Search for the cell housing the specified text and yield its (x, y) center coordinate. 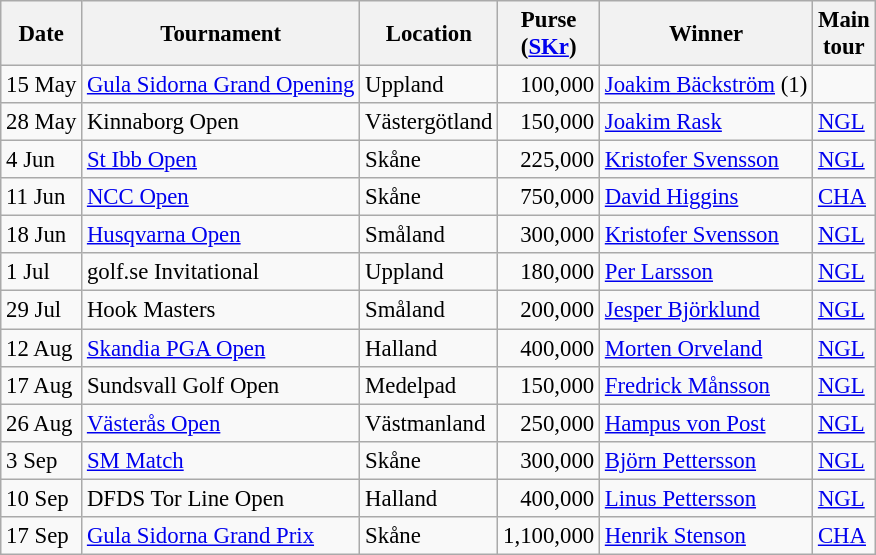
28 May (42, 122)
18 Jun (42, 235)
Hook Masters (221, 310)
1 Jul (42, 273)
Purse(SKr) (549, 34)
180,000 (549, 273)
Fredrick Månsson (706, 385)
Husqvarna Open (221, 235)
29 Jul (42, 310)
golf.se Invitational (221, 273)
Sundsvall Golf Open (221, 385)
100,000 (549, 85)
1,100,000 (549, 536)
Medelpad (429, 385)
Date (42, 34)
David Higgins (706, 197)
26 Aug (42, 423)
Maintour (844, 34)
750,000 (549, 197)
Kinnaborg Open (221, 122)
SM Match (221, 460)
Gula Sidorna Grand Opening (221, 85)
Location (429, 34)
St Ibb Open (221, 160)
12 Aug (42, 348)
250,000 (549, 423)
200,000 (549, 310)
Västergötland (429, 122)
Joakim Rask (706, 122)
Joakim Bäckström (1) (706, 85)
3 Sep (42, 460)
Gula Sidorna Grand Prix (221, 536)
Hampus von Post (706, 423)
Per Larsson (706, 273)
DFDS Tor Line Open (221, 498)
225,000 (549, 160)
10 Sep (42, 498)
Skandia PGA Open (221, 348)
Björn Pettersson (706, 460)
Västerås Open (221, 423)
15 May (42, 85)
Henrik Stenson (706, 536)
Västmanland (429, 423)
11 Jun (42, 197)
Jesper Björklund (706, 310)
Tournament (221, 34)
NCC Open (221, 197)
17 Aug (42, 385)
Winner (706, 34)
Morten Orveland (706, 348)
4 Jun (42, 160)
Linus Pettersson (706, 498)
17 Sep (42, 536)
